From the cell containing the given text, extract its center point as (X, Y) coordinate. 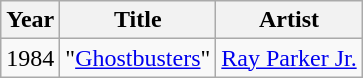
Ray Parker Jr. (289, 58)
Artist (289, 20)
Year (30, 20)
Title (138, 20)
"Ghostbusters" (138, 58)
1984 (30, 58)
